Find where the given text appears and provide that cell's center as [X, Y] coordinate. 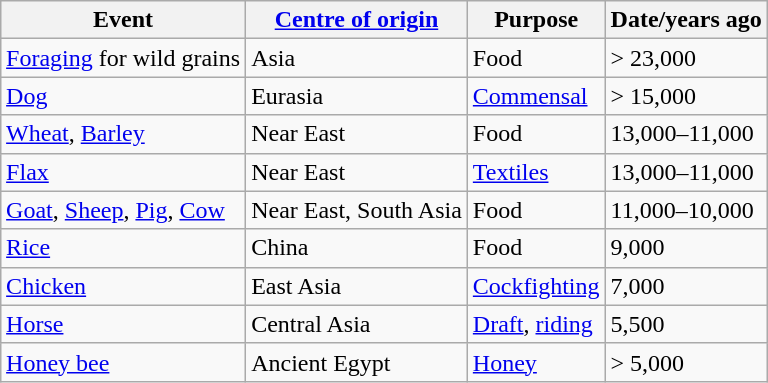
Purpose [536, 20]
Textiles [536, 172]
Event [124, 20]
Centre of origin [357, 20]
> 15,000 [686, 96]
Cockfighting [536, 286]
Wheat, Barley [124, 134]
Central Asia [357, 324]
Commensal [536, 96]
Goat, Sheep, Pig, Cow [124, 210]
Flax [124, 172]
Asia [357, 58]
Date/years ago [686, 20]
Honey bee [124, 362]
> 23,000 [686, 58]
5,500 [686, 324]
East Asia [357, 286]
Horse [124, 324]
7,000 [686, 286]
9,000 [686, 248]
Foraging for wild grains [124, 58]
Near East, South Asia [357, 210]
China [357, 248]
> 5,000 [686, 362]
Chicken [124, 286]
Ancient Egypt [357, 362]
Draft, riding [536, 324]
11,000–10,000 [686, 210]
Honey [536, 362]
Dog [124, 96]
Eurasia [357, 96]
Rice [124, 248]
